From the cell containing the given text, extract its center point as [X, Y] coordinate. 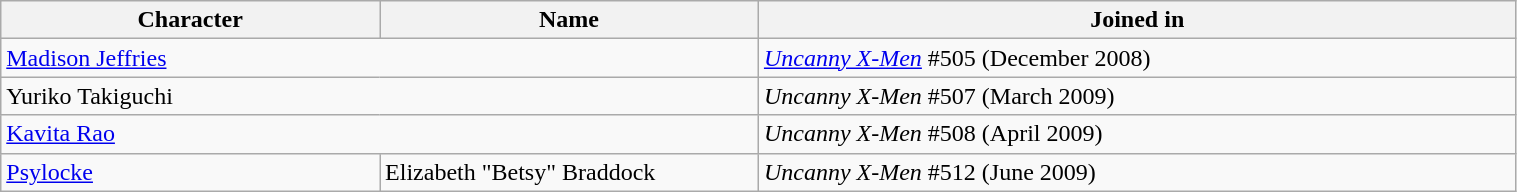
Uncanny X-Men #507 (March 2009) [1137, 96]
Uncanny X-Men #512 (June 2009) [1137, 172]
Uncanny X-Men #508 (April 2009) [1137, 134]
Character [190, 20]
Kavita Rao [380, 134]
Joined in [1137, 20]
Yuriko Takiguchi [380, 96]
Elizabeth "Betsy" Braddock [570, 172]
Psylocke [190, 172]
Uncanny X-Men #505 (December 2008) [1137, 58]
Madison Jeffries [380, 58]
Name [570, 20]
